For the text-containing cell, return its midpoint in (X, Y) coordinate format. 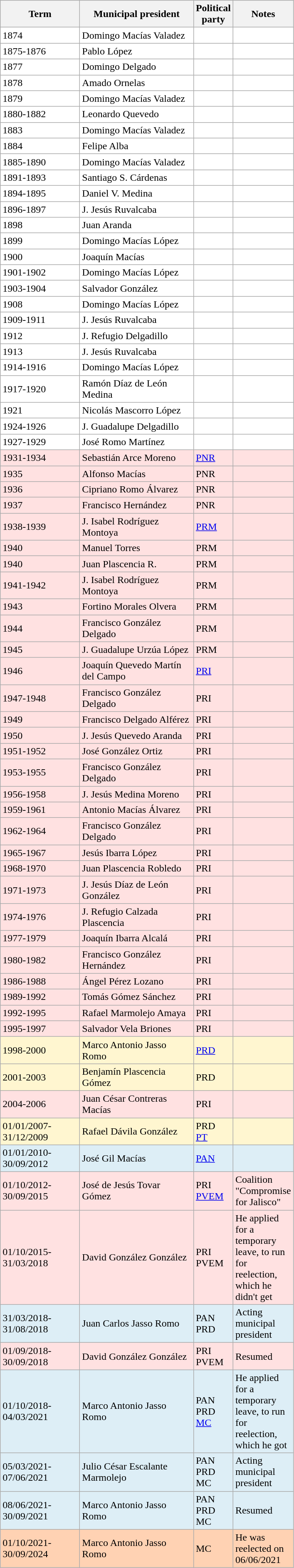
1951-1952 (40, 751)
Francisco Delgado Alférez (137, 719)
1913 (40, 352)
1980-1982 (40, 960)
01/09/2018-30/09/2018 (40, 1356)
He applied for a temporary leave, to run for reelection, which he didn't get (263, 1258)
1924-1926 (40, 426)
Juan César Contreras Macías (137, 1104)
Fortino Morales Olvera (137, 607)
1874 (40, 35)
He applied for a temporary leave, to run for reelection, which he got (263, 1411)
1899 (40, 241)
1998-2000 (40, 1050)
1875-1876 (40, 51)
Manuel Torres (137, 548)
1949 (40, 719)
Sebastián Arce Moreno (137, 458)
J. Jesús Díaz de León González (137, 890)
01/10/2015-31/03/2018 (40, 1258)
Alfonso Macías (137, 473)
Francisco González Hernández (137, 960)
Rafael Marmolejo Amaya (137, 1013)
1946 (40, 671)
1992-1995 (40, 1013)
1965-1967 (40, 853)
Julio César Escalante Marmolejo (137, 1472)
1989-1992 (40, 997)
J. Refugio Delgadillo (137, 336)
1917-1920 (40, 389)
1995-1997 (40, 1029)
1938-1939 (40, 527)
1878 (40, 83)
1950 (40, 735)
1977-1979 (40, 938)
1880-1882 (40, 114)
Jesús Ibarra López (137, 853)
01/01/2010-30/09/2012 (40, 1159)
PAN (213, 1159)
1974-1976 (40, 917)
08/06/2021-30/09/2021 (40, 1510)
1903-1904 (40, 288)
01/10/2021-30/09/2024 (40, 1548)
Notes (263, 14)
Tomás Gómez Sánchez (137, 997)
1927-1929 (40, 442)
J. Refugio Calzada Plascencia (137, 917)
1900 (40, 257)
José Gil Macías (137, 1159)
Cipriano Romo Álvarez (137, 490)
Benjamín Plascencia Gómez (137, 1077)
1956-1958 (40, 794)
Municipal president (137, 14)
J. Guadalupe Delgadillo (137, 426)
Juan Plascencia Robledo (137, 869)
José Romo Martínez (137, 442)
1944 (40, 628)
1884 (40, 146)
1908 (40, 304)
Amado Ornelas (137, 83)
1947-1948 (40, 698)
1879 (40, 98)
1891-1893 (40, 177)
1941-1942 (40, 585)
Rafael Dávila González (137, 1131)
1901-1902 (40, 273)
PRD PT (213, 1131)
Santiago S. Cárdenas (137, 177)
1914-1916 (40, 367)
He was reelected on 06/06/2021 (263, 1548)
J. Jesús Quevedo Aranda (137, 735)
Ramón Díaz de León Medina (137, 389)
2001-2003 (40, 1077)
Juan Carlos Jasso Romo (137, 1324)
Salvador González (137, 288)
Antonio Macías Álvarez (137, 810)
31/03/2018-31/08/2018 (40, 1324)
1894-1895 (40, 193)
Political party (213, 14)
2004-2006 (40, 1104)
1953-1955 (40, 772)
01/01/2007-31/12/2009 (40, 1131)
1986-1988 (40, 981)
1877 (40, 67)
1909-1911 (40, 320)
José de Jesús Tovar Gómez (137, 1191)
1943 (40, 607)
1921 (40, 410)
Term (40, 14)
1936 (40, 490)
Daniel V. Medina (137, 193)
Felipe Alba (137, 146)
1883 (40, 130)
Joaquín Quevedo Martín del Campo (137, 671)
Ángel Pérez Lozano (137, 981)
1959-1961 (40, 810)
1885-1890 (40, 162)
PAN PRD (213, 1324)
J. Guadalupe Urzúa López (137, 650)
1912 (40, 336)
Domingo Delgado (137, 67)
1896-1897 (40, 209)
1968-1970 (40, 869)
1945 (40, 650)
1937 (40, 505)
Francisco Hernández (137, 505)
MC (213, 1548)
Juan Aranda (137, 225)
1962-1964 (40, 831)
1898 (40, 225)
05/03/2021-07/06/2021 (40, 1472)
Salvador Vela Briones (137, 1029)
Pablo López (137, 51)
J. Jesús Medina Moreno (137, 794)
Leonardo Quevedo (137, 114)
1935 (40, 473)
Juan Plascencia R. (137, 564)
Joaquín Macías (137, 257)
1971-1973 (40, 890)
Nicolás Mascorro López (137, 410)
Coalition "Compromise for Jalisco" (263, 1191)
01/10/2012-30/09/2015 (40, 1191)
José González Ortiz (137, 751)
Joaquín Ibarra Alcalá (137, 938)
01/10/2018-04/03/2021 (40, 1411)
1931-1934 (40, 458)
